Identify which cell holds the provided text, then report its [x, y] central coordinate. 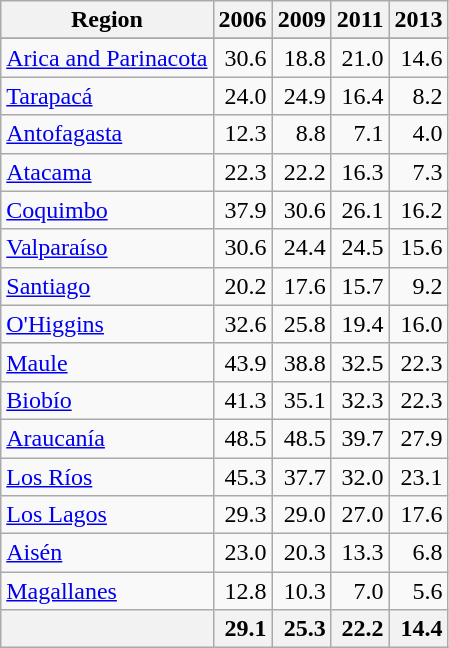
Los Ríos [107, 477]
9.2 [418, 286]
32.5 [360, 362]
Aisén [107, 553]
23.1 [418, 477]
Coquimbo [107, 210]
16.0 [418, 324]
32.0 [360, 477]
14.6 [418, 58]
Araucanía [107, 438]
Antofagasta [107, 134]
19.4 [360, 324]
Los Lagos [107, 515]
5.6 [418, 591]
24.5 [360, 248]
4.0 [418, 134]
39.7 [360, 438]
2013 [418, 20]
26.1 [360, 210]
Maule [107, 362]
29.1 [242, 629]
Biobío [107, 400]
6.8 [418, 553]
23.0 [242, 553]
Arica and Parinacota [107, 58]
Valparaíso [107, 248]
25.8 [302, 324]
35.1 [302, 400]
29.0 [302, 515]
27.0 [360, 515]
16.2 [418, 210]
24.4 [302, 248]
21.0 [360, 58]
32.3 [360, 400]
Region [107, 20]
16.3 [360, 172]
14.4 [418, 629]
2009 [302, 20]
18.8 [302, 58]
15.6 [418, 248]
O'Higgins [107, 324]
Magallanes [107, 591]
24.0 [242, 96]
12.3 [242, 134]
8.8 [302, 134]
Santiago [107, 286]
Atacama [107, 172]
41.3 [242, 400]
24.9 [302, 96]
8.2 [418, 96]
43.9 [242, 362]
25.3 [302, 629]
38.8 [302, 362]
15.7 [360, 286]
27.9 [418, 438]
32.6 [242, 324]
20.2 [242, 286]
16.4 [360, 96]
29.3 [242, 515]
13.3 [360, 553]
37.7 [302, 477]
7.3 [418, 172]
2006 [242, 20]
12.8 [242, 591]
37.9 [242, 210]
45.3 [242, 477]
10.3 [302, 591]
20.3 [302, 553]
2011 [360, 20]
7.1 [360, 134]
Tarapacá [107, 96]
7.0 [360, 591]
